Search for the cell housing the specified text and yield its [X, Y] center coordinate. 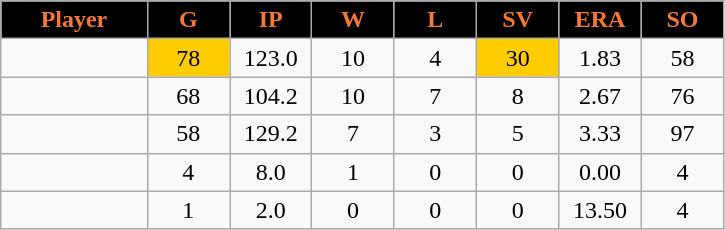
0.00 [600, 172]
8.0 [271, 172]
68 [188, 96]
97 [682, 134]
8 [518, 96]
Player [74, 20]
1.83 [600, 58]
ERA [600, 20]
76 [682, 96]
L [435, 20]
IP [271, 20]
104.2 [271, 96]
SO [682, 20]
2.67 [600, 96]
3 [435, 134]
3.33 [600, 134]
129.2 [271, 134]
W [353, 20]
30 [518, 58]
G [188, 20]
123.0 [271, 58]
2.0 [271, 210]
SV [518, 20]
78 [188, 58]
5 [518, 134]
13.50 [600, 210]
